Determine the (x, y) coordinate at the center of the cell enclosing the given text.  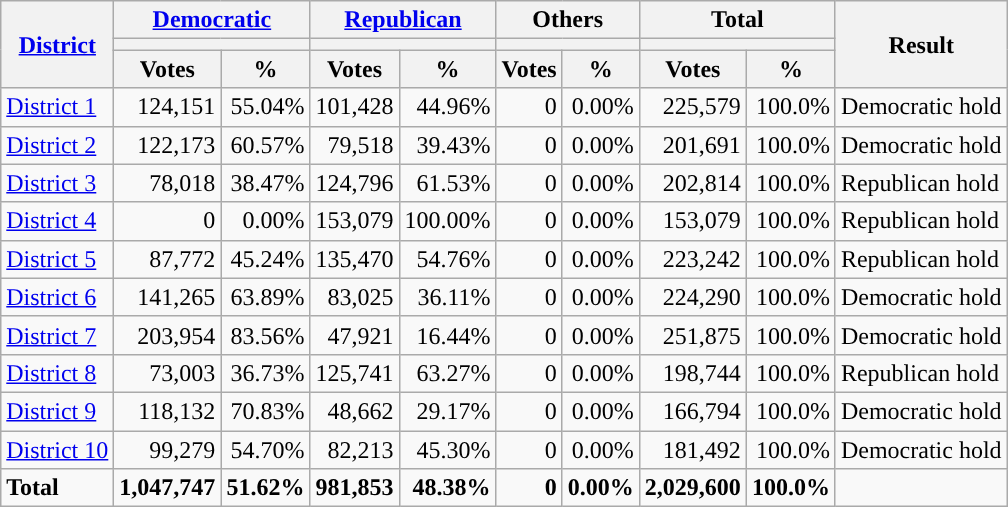
36.11% (448, 297)
29.17% (448, 411)
166,794 (692, 411)
70.83% (266, 411)
55.04% (266, 107)
201,691 (692, 145)
63.27% (448, 373)
1,047,747 (168, 488)
District 6 (58, 297)
99,279 (168, 449)
122,173 (168, 145)
63.89% (266, 297)
48,662 (354, 411)
District 4 (58, 221)
981,853 (354, 488)
54.76% (448, 259)
48.38% (448, 488)
38.47% (266, 183)
District 8 (58, 373)
78,018 (168, 183)
203,954 (168, 335)
82,213 (354, 449)
District 9 (58, 411)
118,132 (168, 411)
Result (921, 44)
198,744 (692, 373)
39.43% (448, 145)
73,003 (168, 373)
Others (568, 20)
45.24% (266, 259)
36.73% (266, 373)
135,470 (354, 259)
101,428 (354, 107)
181,492 (692, 449)
District 2 (58, 145)
224,290 (692, 297)
60.57% (266, 145)
202,814 (692, 183)
54.70% (266, 449)
47,921 (354, 335)
125,741 (354, 373)
District 5 (58, 259)
87,772 (168, 259)
16.44% (448, 335)
51.62% (266, 488)
124,796 (354, 183)
District 7 (58, 335)
83.56% (266, 335)
District 3 (58, 183)
Democratic (212, 20)
124,151 (168, 107)
225,579 (692, 107)
2,029,600 (692, 488)
223,242 (692, 259)
District 10 (58, 449)
83,025 (354, 297)
Republican (403, 20)
44.96% (448, 107)
District (58, 44)
District 1 (58, 107)
61.53% (448, 183)
251,875 (692, 335)
45.30% (448, 449)
100.00% (448, 221)
141,265 (168, 297)
79,518 (354, 145)
